From the cell containing the given text, extract its center point as (X, Y) coordinate. 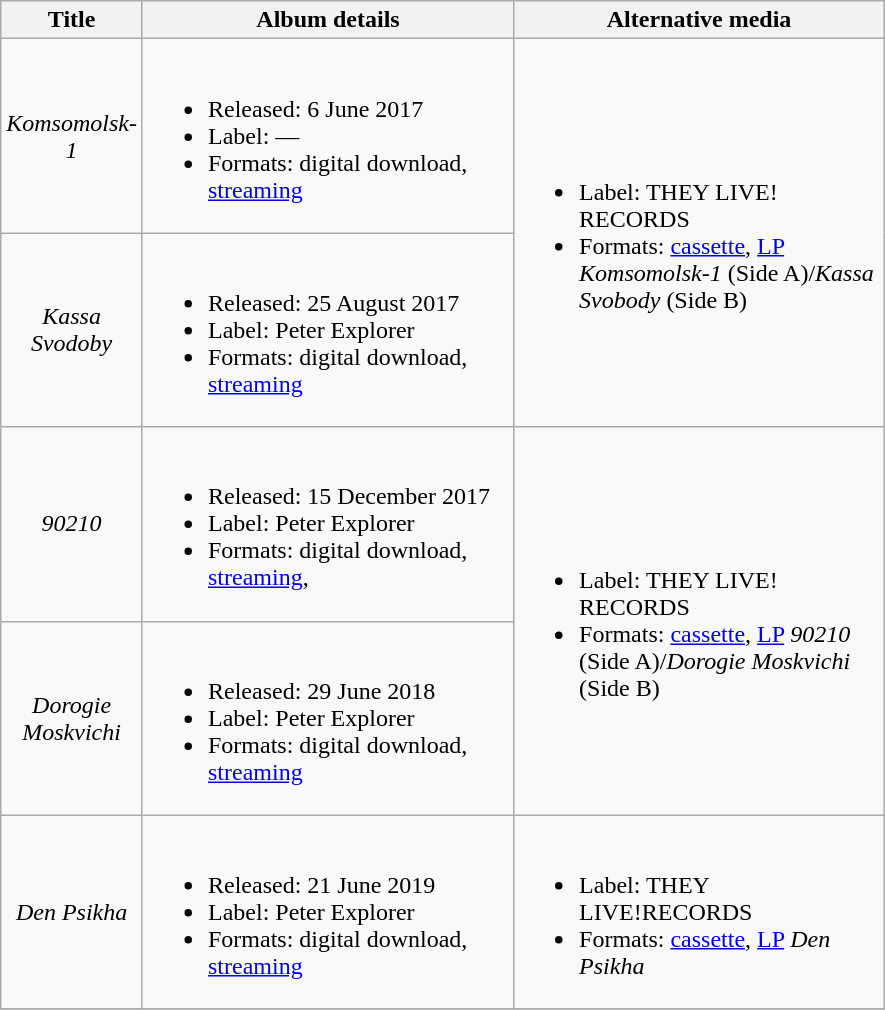
Released: 6 June 2017Label: —Formats: digital download, streaming (328, 136)
Den Psikha (72, 912)
Label: THEY LIVE! RECORDSFormats: cassette, LP 90210 (Side A)/Dorogie Moskvichi (Side B) (700, 621)
Komsomolsk-1 (72, 136)
Album details (328, 20)
Released: 25 August 2017Label: Peter ExplorerFormats: digital download, streaming (328, 330)
Label: THEY LIVE! RECORDSFormats: cassette, LP Komsomolsk-1 (Side A)/Kassa Svobody (Side B) (700, 233)
Kassa Svodoby (72, 330)
Released: 15 December 2017Label: Peter ExplorerFormats: digital download, streaming, (328, 524)
Label: THEY LIVE!RECORDSFormats: cassette, LP Den Psikha (700, 912)
Alternative media (700, 20)
Dorogie Moskvichi (72, 718)
90210 (72, 524)
Title (72, 20)
Released: 29 June 2018Label: Peter ExplorerFormats: digital download, streaming (328, 718)
Released: 21 June 2019Label: Peter ExplorerFormats: digital download, streaming (328, 912)
